Extract the [X, Y] coordinate from the center of the cell holding the provided text.  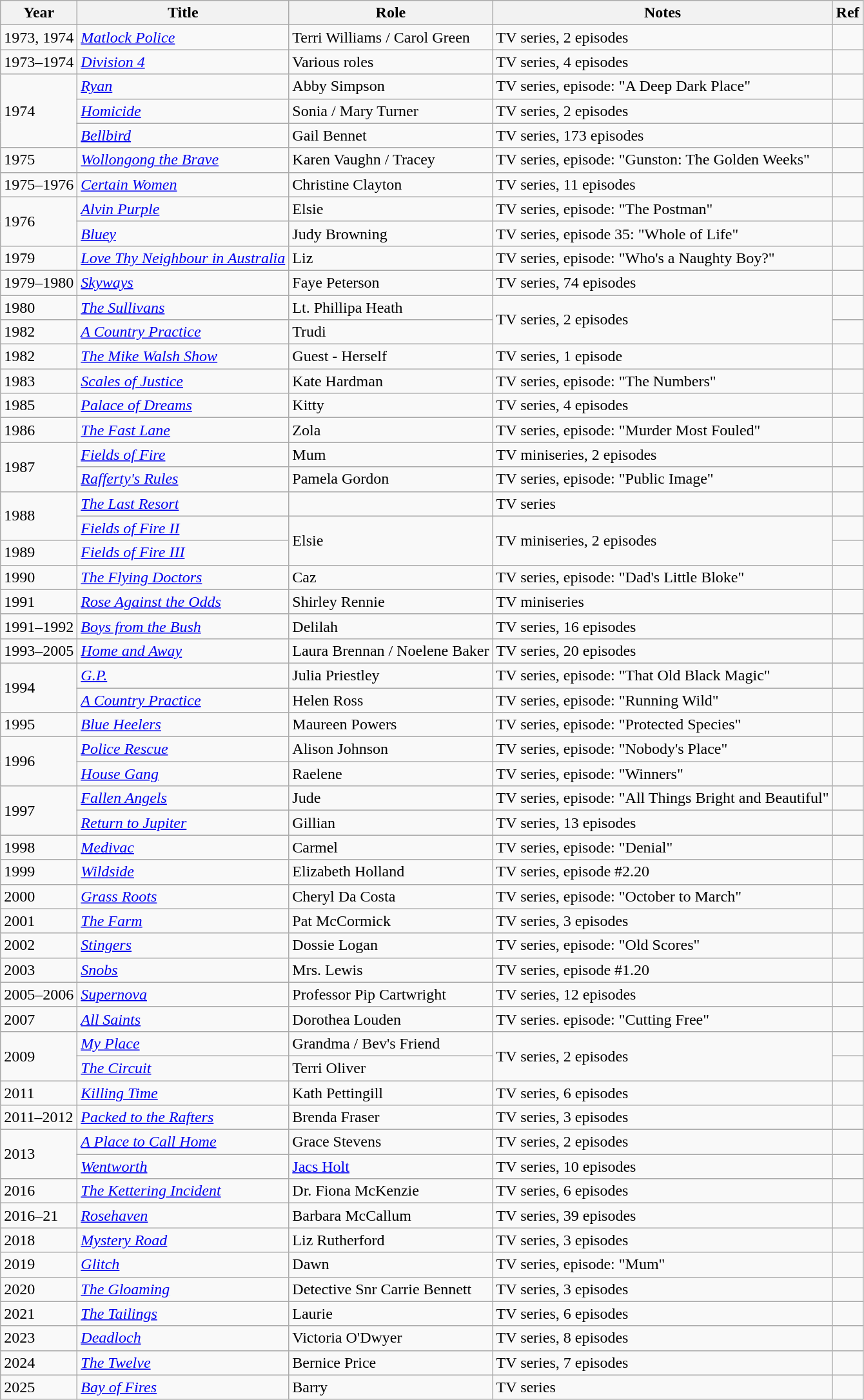
Grandma / Bev's Friend [391, 1043]
2025 [39, 1387]
Scales of Justice [183, 381]
2005–2006 [39, 994]
2023 [39, 1338]
2011 [39, 1093]
Caz [391, 577]
The Twelve [183, 1363]
Kath Pettingill [391, 1093]
1990 [39, 577]
Rosehaven [183, 1216]
1979 [39, 258]
TV series, episode: "All Things Bright and Beautiful" [663, 798]
Zola [391, 430]
Year [39, 13]
Bernice Price [391, 1363]
Dawn [391, 1265]
Rose Against the Odds [183, 602]
Faye Peterson [391, 282]
1991 [39, 602]
Home and Away [183, 651]
House Gang [183, 774]
2000 [39, 896]
2019 [39, 1265]
TV series, episode: "Old Scores" [663, 945]
TV series, episode: "Denial" [663, 847]
Christine Clayton [391, 184]
1987 [39, 467]
TV series, 12 episodes [663, 994]
Division 4 [183, 62]
TV series, episode: "Mum" [663, 1265]
2009 [39, 1056]
Terri Williams / Carol Green [391, 37]
Cheryl Da Costa [391, 896]
Brenda Fraser [391, 1118]
1994 [39, 687]
2011–2012 [39, 1118]
2003 [39, 970]
1973–1974 [39, 62]
1998 [39, 847]
Victoria O'Dwyer [391, 1338]
Fallen Angels [183, 798]
Supernova [183, 994]
TV series, episode #2.20 [663, 872]
Bay of Fires [183, 1387]
Grass Roots [183, 896]
Love Thy Neighbour in Australia [183, 258]
TV series, episode 35: "Whole of Life" [663, 233]
1975 [39, 160]
Carmel [391, 847]
Deadloch [183, 1338]
Packed to the Rafters [183, 1118]
Professor Pip Cartwright [391, 994]
1979–1980 [39, 282]
Trudi [391, 332]
Jacs Holt [391, 1167]
1974 [39, 111]
Mystery Road [183, 1240]
1999 [39, 872]
Wollongong the Brave [183, 160]
TV series, episode: "Murder Most Fouled" [663, 430]
Dossie Logan [391, 945]
TV series, episode: "The Numbers" [663, 381]
TV series, 173 episodes [663, 135]
Barbara McCallum [391, 1216]
1983 [39, 381]
2001 [39, 921]
TV series, 39 episodes [663, 1216]
The Circuit [183, 1068]
The Fast Lane [183, 430]
Various roles [391, 62]
Elizabeth Holland [391, 872]
Terri Oliver [391, 1068]
TV series, 16 episodes [663, 626]
Karen Vaughn / Tracey [391, 160]
Glitch [183, 1265]
1991–1992 [39, 626]
G.P. [183, 675]
TV series, 1 episode [663, 357]
The Farm [183, 921]
Wentworth [183, 1167]
The Sullivans [183, 308]
TV series, episode: "Who's a Naughty Boy?" [663, 258]
TV series, 74 episodes [663, 282]
TV miniseries [663, 602]
The Mike Walsh Show [183, 357]
1973, 1974 [39, 37]
Boys from the Bush [183, 626]
Raelene [391, 774]
Alvin Purple [183, 209]
Return to Jupiter [183, 823]
Maureen Powers [391, 725]
Kitty [391, 406]
Judy Browning [391, 233]
Fields of Fire II [183, 528]
TV series, episode: "Gunston: The Golden Weeks" [663, 160]
1993–2005 [39, 651]
TV series, episode: "Winners" [663, 774]
Wildside [183, 872]
Blue Heelers [183, 725]
Role [391, 13]
TV series, episode: "The Postman" [663, 209]
Mum [391, 455]
Stingers [183, 945]
Grace Stevens [391, 1142]
Helen Ross [391, 700]
TV series, episode: "Dad's Little Bloke" [663, 577]
Fields of Fire [183, 455]
Palace of Dreams [183, 406]
Abby Simpson [391, 86]
Ref [847, 13]
Laura Brennan / Noelene Baker [391, 651]
Liz Rutherford [391, 1240]
TV series, episode: "Protected Species" [663, 725]
Dorothea Louden [391, 1019]
All Saints [183, 1019]
TV series, episode #1.20 [663, 970]
Ryan [183, 86]
Julia Priestley [391, 675]
1985 [39, 406]
TV series, 13 episodes [663, 823]
The Tailings [183, 1314]
TV series, episode: "October to March" [663, 896]
Matlock Police [183, 37]
Certain Women [183, 184]
Police Rescue [183, 749]
The Last Resort [183, 504]
1976 [39, 221]
Homicide [183, 111]
1980 [39, 308]
1997 [39, 811]
TV series, episode: "Nobody's Place" [663, 749]
TV series, episode: "Public Image" [663, 479]
Alison Johnson [391, 749]
The Kettering Incident [183, 1191]
1986 [39, 430]
Killing Time [183, 1093]
2020 [39, 1289]
Gillian [391, 823]
Skyways [183, 282]
Barry [391, 1387]
Sonia / Mary Turner [391, 111]
2021 [39, 1314]
TV series, episode: "A Deep Dark Place" [663, 86]
1996 [39, 762]
Mrs. Lewis [391, 970]
The Flying Doctors [183, 577]
Bellbird [183, 135]
TV series. episode: "Cutting Free" [663, 1019]
A Place to Call Home [183, 1142]
Kate Hardman [391, 381]
TV series, 11 episodes [663, 184]
TV series, 20 episodes [663, 651]
Jude [391, 798]
2018 [39, 1240]
Dr. Fiona McKenzie [391, 1191]
Detective Snr Carrie Bennett [391, 1289]
2002 [39, 945]
Medivac [183, 847]
TV series, episode: "That Old Black Magic" [663, 675]
TV series, 7 episodes [663, 1363]
1975–1976 [39, 184]
TV series, episode: "Running Wild" [663, 700]
Lt. Phillipa Heath [391, 308]
2016 [39, 1191]
Bluey [183, 233]
My Place [183, 1043]
Rafferty's Rules [183, 479]
Pat McCormick [391, 921]
TV series, 10 episodes [663, 1167]
2007 [39, 1019]
2013 [39, 1154]
2024 [39, 1363]
1995 [39, 725]
Snobs [183, 970]
1988 [39, 516]
Notes [663, 13]
TV series, 8 episodes [663, 1338]
Guest - Herself [391, 357]
Pamela Gordon [391, 479]
Fields of Fire III [183, 553]
Liz [391, 258]
2016–21 [39, 1216]
The Gloaming [183, 1289]
Gail Bennet [391, 135]
Delilah [391, 626]
Laurie [391, 1314]
Shirley Rennie [391, 602]
Title [183, 13]
1989 [39, 553]
